From the cell containing the given text, extract its center point as [x, y] coordinate. 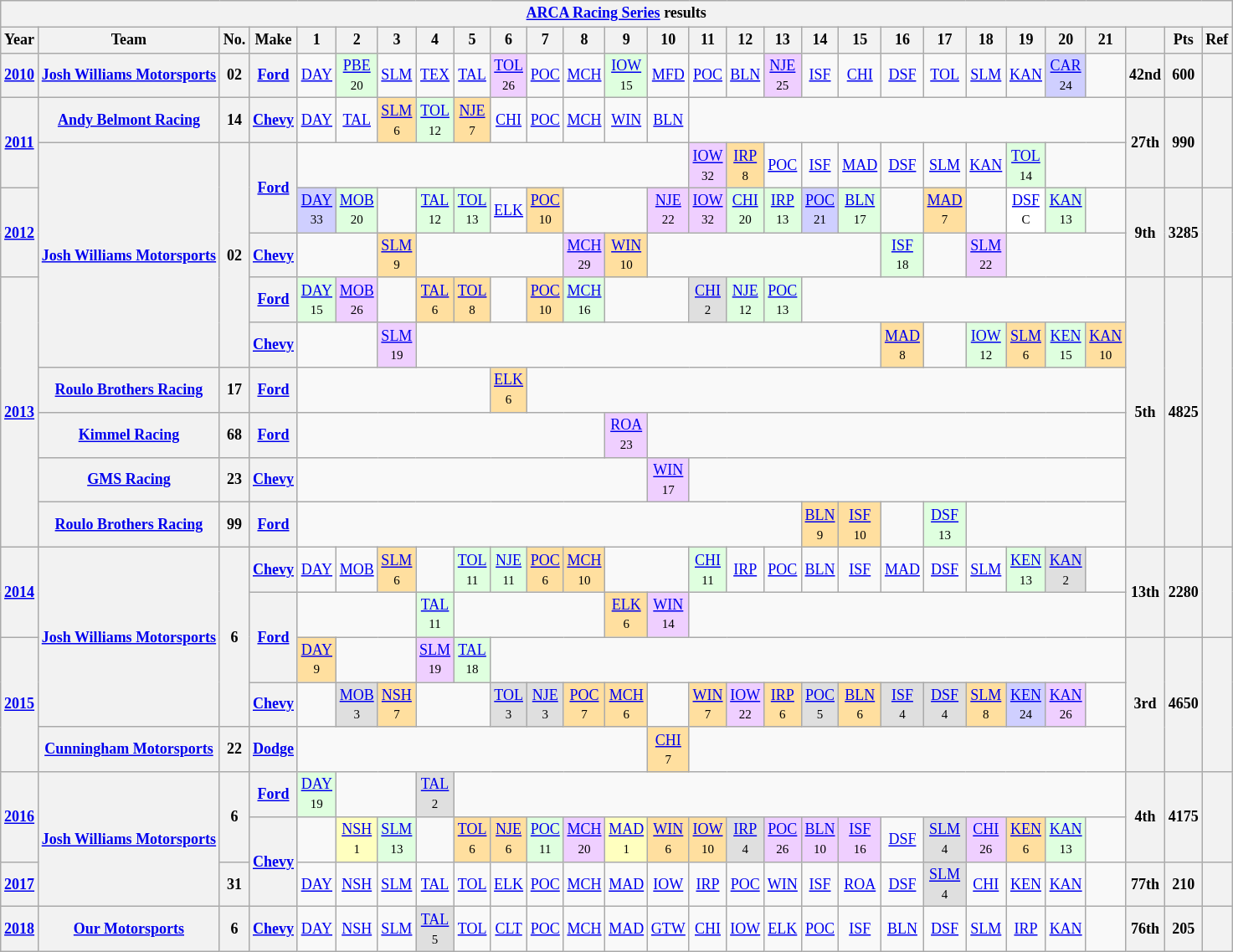
POC6 [545, 569]
WIN17 [669, 480]
Our Motorsports [129, 929]
MOB26 [357, 300]
7 [545, 40]
NJE25 [783, 75]
ISF16 [861, 840]
CHI26 [986, 840]
SLM9 [397, 255]
NJE6 [509, 840]
TOL26 [509, 75]
2016 [20, 817]
DSFC [1026, 210]
2013 [20, 412]
POC13 [783, 300]
Kimmel Racing [129, 435]
TAL18 [472, 660]
ISF10 [861, 525]
TAL2 [435, 795]
MAD8 [902, 345]
600 [1184, 75]
KEN13 [1026, 569]
MAD1 [626, 840]
NSH7 [397, 704]
NSH1 [357, 840]
Make [274, 40]
IOW12 [986, 345]
DSF13 [944, 525]
ROA [861, 884]
KEN15 [1066, 345]
POC11 [545, 840]
POC5 [820, 704]
WIN10 [626, 255]
4 [435, 40]
DAY15 [316, 300]
TAL12 [435, 210]
KAN2 [1066, 569]
MAD7 [944, 210]
2010 [20, 75]
POC26 [783, 840]
20 [1066, 40]
TOL6 [472, 840]
5th [1145, 412]
DAY9 [316, 660]
MCH6 [626, 704]
NJE12 [745, 300]
KAN26 [1066, 704]
POC7 [584, 704]
TOL14 [1026, 165]
MCH16 [584, 300]
IRP4 [745, 840]
WIN14 [669, 615]
16 [902, 40]
DAY33 [316, 210]
4650 [1184, 705]
205 [1184, 929]
TOL3 [509, 704]
CHI11 [708, 569]
SLM13 [397, 840]
Team [129, 40]
15 [861, 40]
GMS Racing [129, 480]
13 [783, 40]
18 [986, 40]
CHI7 [669, 749]
No. [234, 40]
WIN7 [708, 704]
4th [1145, 817]
23 [234, 480]
TEX [435, 75]
MFD [669, 75]
MCH29 [584, 255]
KEN24 [1026, 704]
ISF18 [902, 255]
BLN10 [820, 840]
Year [20, 40]
IRP6 [783, 704]
2 [357, 40]
SLM8 [986, 704]
GTW [669, 929]
11 [708, 40]
10 [669, 40]
IOW10 [708, 840]
TOL13 [472, 210]
22 [234, 749]
8 [584, 40]
210 [1184, 884]
NJE22 [669, 210]
CLT [509, 929]
NJE11 [509, 569]
9 [626, 40]
12 [745, 40]
TOL12 [435, 121]
99 [234, 525]
TOL8 [472, 300]
SLM22 [986, 255]
3285 [1184, 233]
MCH20 [584, 840]
KEN [1026, 884]
2017 [20, 884]
3 [397, 40]
13th [1145, 591]
DAY19 [316, 795]
Pts [1184, 40]
MOB3 [357, 704]
MOB20 [357, 210]
2280 [1184, 591]
IRP8 [745, 165]
5 [472, 40]
2014 [20, 591]
ISF4 [902, 704]
CHI2 [708, 300]
BLN6 [861, 704]
31 [234, 884]
MOB [357, 569]
TAL11 [435, 615]
42nd [1145, 75]
77th [1145, 884]
9th [1145, 233]
3rd [1145, 705]
IOW22 [745, 704]
4175 [1184, 817]
PBE20 [357, 75]
NJE3 [545, 704]
990 [1184, 142]
27th [1145, 142]
1 [316, 40]
DSF4 [944, 704]
TOL11 [472, 569]
NJE7 [472, 121]
WIN6 [669, 840]
MCH10 [584, 569]
CAR24 [1066, 75]
IRP13 [783, 210]
CHI20 [745, 210]
BLN17 [861, 210]
21 [1106, 40]
Dodge [274, 749]
TAL5 [435, 929]
Cunningham Motorsports [129, 749]
Andy Belmont Racing [129, 121]
BLN9 [820, 525]
19 [1026, 40]
2012 [20, 233]
76th [1145, 929]
2015 [20, 705]
TAL6 [435, 300]
68 [234, 435]
KEN6 [1026, 840]
KAN10 [1106, 345]
ARCA Racing Series results [616, 13]
IOW15 [626, 75]
4825 [1184, 412]
2018 [20, 929]
ROA23 [626, 435]
2011 [20, 142]
Ref [1217, 40]
POC21 [820, 210]
